Find where the given text appears and provide that cell's center as (X, Y) coordinate. 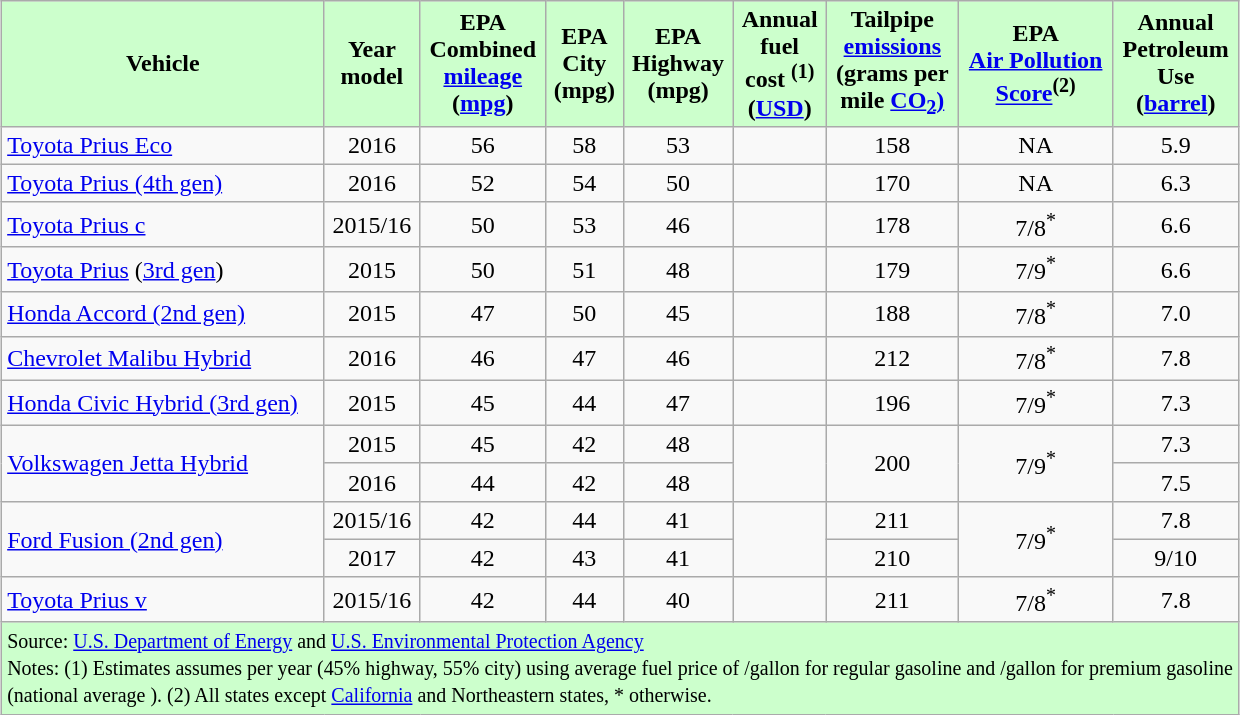
212 (892, 358)
Vehicle (163, 64)
Toyota Prius Eco (163, 145)
9/10 (1176, 558)
Honda Civic Hybrid (3rd gen) (163, 404)
Yearmodel (372, 64)
Tailpipeemissions(grams per mile CO2) (892, 64)
170 (892, 183)
7.0 (1176, 314)
43 (584, 558)
Volkswagen Jetta Hybrid (163, 463)
52 (483, 183)
EPAAir Pollution Score(2) (1036, 64)
6.3 (1176, 183)
EPA City (mpg) (584, 64)
Ford Fusion (2nd gen) (163, 539)
200 (892, 463)
EPA Combined mileage(mpg) (483, 64)
Toyota Prius c (163, 224)
Toyota Prius (4th gen) (163, 183)
178 (892, 224)
Chevrolet Malibu Hybrid (163, 358)
210 (892, 558)
158 (892, 145)
54 (584, 183)
56 (483, 145)
EPA Highway(mpg) (678, 64)
196 (892, 404)
Honda Accord (2nd gen) (163, 314)
179 (892, 270)
188 (892, 314)
40 (678, 600)
Toyota Prius v (163, 600)
Toyota Prius (3rd gen) (163, 270)
Annualfuelcost (1)(USD) (780, 64)
7.5 (1176, 482)
58 (584, 145)
51 (584, 270)
AnnualPetroleum Use(barrel) (1176, 64)
2017 (372, 558)
5.9 (1176, 145)
